Extract the (X, Y) coordinate from the center of the cell holding the provided text.  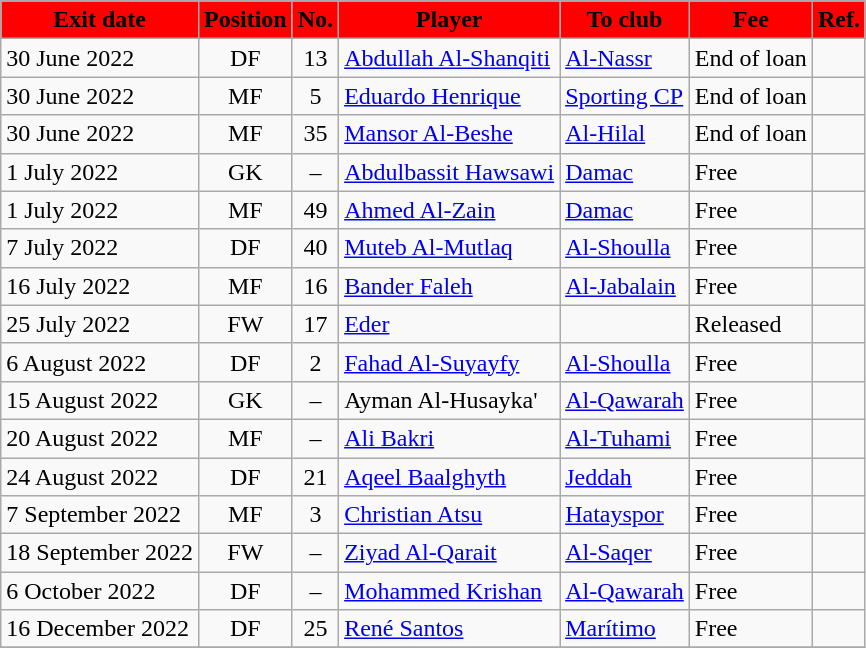
25 July 2022 (100, 324)
Al-Saqer (625, 553)
Al-Jabalain (625, 286)
No. (315, 20)
To club (625, 20)
Christian Atsu (450, 515)
3 (315, 515)
Hatayspor (625, 515)
Abdulbassit Hawsawi (450, 172)
Mohammed Krishan (450, 591)
Sporting CP (625, 96)
17 (315, 324)
Released (750, 324)
Ref. (838, 20)
20 August 2022 (100, 438)
Al-Tuhami (625, 438)
21 (315, 477)
Jeddah (625, 477)
Ayman Al-Husayka' (450, 400)
Position (245, 20)
18 September 2022 (100, 553)
Mansor Al-Beshe (450, 134)
16 (315, 286)
René Santos (450, 629)
Al-Nassr (625, 58)
Abdullah Al-Shanqiti (450, 58)
Bander Faleh (450, 286)
49 (315, 210)
Marítimo (625, 629)
Fahad Al-Suyayfy (450, 362)
40 (315, 248)
13 (315, 58)
Al-Hilal (625, 134)
6 August 2022 (100, 362)
Aqeel Baalghyth (450, 477)
Player (450, 20)
Ahmed Al-Zain (450, 210)
7 July 2022 (100, 248)
Ali Bakri (450, 438)
Eduardo Henrique (450, 96)
24 August 2022 (100, 477)
25 (315, 629)
2 (315, 362)
15 August 2022 (100, 400)
Exit date (100, 20)
6 October 2022 (100, 591)
16 December 2022 (100, 629)
Ziyad Al-Qarait (450, 553)
5 (315, 96)
16 July 2022 (100, 286)
Eder (450, 324)
Muteb Al-Mutlaq (450, 248)
7 September 2022 (100, 515)
Fee (750, 20)
35 (315, 134)
